Locate the cell with the specified text and output its (x, y) center coordinate. 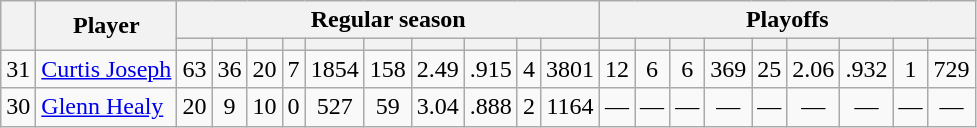
7 (294, 69)
4 (528, 69)
Regular season (388, 20)
1 (910, 69)
36 (230, 69)
31 (18, 69)
.915 (490, 69)
59 (388, 107)
158 (388, 69)
Playoffs (788, 20)
12 (618, 69)
0 (294, 107)
1854 (334, 69)
25 (770, 69)
.888 (490, 107)
2.49 (438, 69)
3.04 (438, 107)
9 (230, 107)
.932 (866, 69)
10 (264, 107)
729 (952, 69)
1164 (570, 107)
3801 (570, 69)
Player (106, 26)
63 (194, 69)
30 (18, 107)
2 (528, 107)
Curtis Joseph (106, 69)
369 (728, 69)
527 (334, 107)
2.06 (814, 69)
Glenn Healy (106, 107)
